Locate the cell with the specified text and output its (x, y) center coordinate. 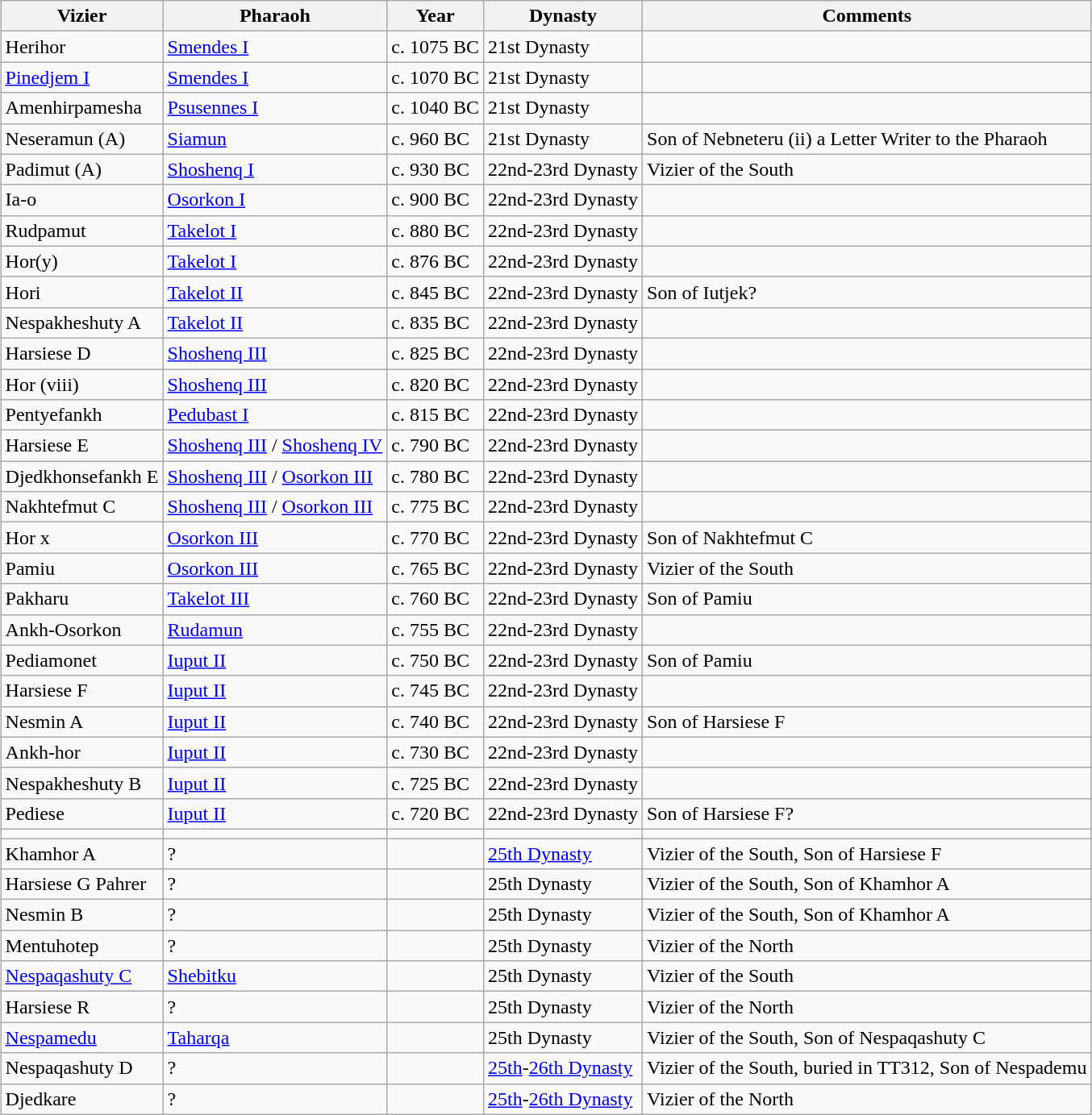
c. 755 BC (436, 630)
c. 770 BC (436, 538)
Son of Nebneteru (ii) a Letter Writer to the Pharaoh (867, 139)
c. 845 BC (436, 292)
Djedkare (82, 1099)
Pediese (82, 813)
c. 720 BC (436, 813)
Siamun (275, 139)
Pamiu (82, 568)
Shebitku (275, 976)
Vizier of the South, buried in TT312, Son of Nespademu (867, 1068)
Shoshenq I (275, 169)
Hor(y) (82, 261)
Nespakheshuty B (82, 783)
Nespamedu (82, 1038)
Nespaqashuty D (82, 1068)
Vizier of the South, Son of Harsiese F (867, 854)
c. 1075 BC (436, 47)
c. 765 BC (436, 568)
Hori (82, 292)
c. 930 BC (436, 169)
c. 750 BC (436, 660)
Year (436, 16)
c. 820 BC (436, 385)
Harsiese G Pahrer (82, 884)
Khamhor A (82, 854)
Pharaoh (275, 16)
Nesmin B (82, 915)
Hor x (82, 538)
Takelot III (275, 599)
Osorkon I (275, 200)
Psusennes I (275, 108)
c. 876 BC (436, 261)
Ankh-hor (82, 752)
Padimut (A) (82, 169)
c. 1070 BC (436, 77)
Harsiese D (82, 353)
Taharqa (275, 1038)
Amenhirpamesha (82, 108)
c. 825 BC (436, 353)
Harsiese F (82, 691)
Ankh-Osorkon (82, 630)
c. 725 BC (436, 783)
Harsiese E (82, 446)
Vizier of the South, Son of Nespaqashuty C (867, 1038)
Vizier (82, 16)
c. 900 BC (436, 200)
c. 815 BC (436, 415)
c. 880 BC (436, 231)
Neseramun (A) (82, 139)
Mentuhotep (82, 946)
Comments (867, 16)
c. 760 BC (436, 599)
Pediamonet (82, 660)
Dynasty (563, 16)
c. 745 BC (436, 691)
Shoshenq III / Shoshenq IV (275, 446)
Rudamun (275, 630)
c. 790 BC (436, 446)
Ia-o (82, 200)
c. 835 BC (436, 322)
c. 740 BC (436, 722)
Son of Nakhtefmut C (867, 538)
Pentyefankh (82, 415)
Hor (viii) (82, 385)
c. 960 BC (436, 139)
Nespakheshuty A (82, 322)
c. 780 BC (436, 476)
c. 1040 BC (436, 108)
Nakhtefmut C (82, 507)
Djedkhonsefankh E (82, 476)
c. 730 BC (436, 752)
Pinedjem I (82, 77)
Nesmin A (82, 722)
Nespaqashuty C (82, 976)
Son of Harsiese F (867, 722)
Rudpamut (82, 231)
Pedubast I (275, 415)
Herihor (82, 47)
c. 775 BC (436, 507)
Harsiese R (82, 1007)
Pakharu (82, 599)
Son of Iutjek? (867, 292)
Son of Harsiese F? (867, 813)
